Extract the (X, Y) coordinate from the center of the cell holding the provided text.  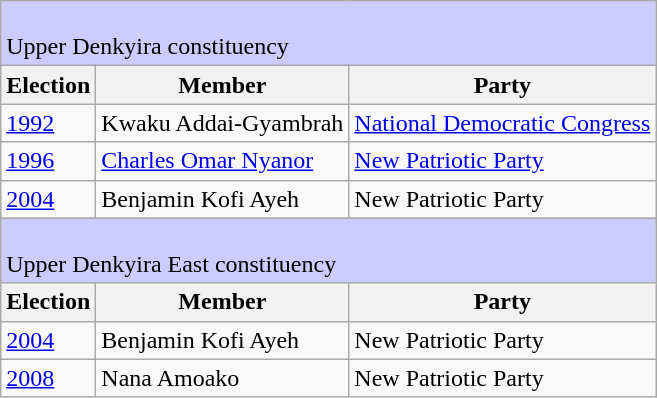
Upper Denkyira constituency (328, 34)
National Democratic Congress (502, 123)
Charles Omar Nyanor (222, 161)
1992 (48, 123)
Nana Amoako (222, 378)
1996 (48, 161)
2008 (48, 378)
Kwaku Addai-Gyambrah (222, 123)
Upper Denkyira East constituency (328, 250)
